Output the [x, y] coordinate of the center of the cell containing the given text.  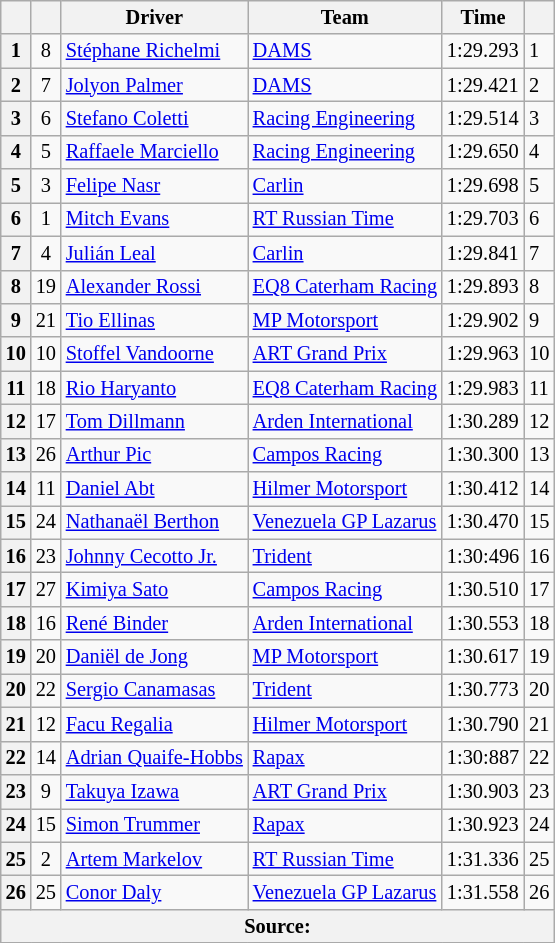
Team [345, 17]
Rio Haryanto [154, 388]
1:29.841 [483, 253]
1:30.923 [483, 825]
1:30.470 [483, 522]
René Binder [154, 623]
Daniël de Jong [154, 657]
Nathanaël Berthon [154, 522]
Time [483, 17]
1:29.983 [483, 388]
1:30:496 [483, 556]
1:30.553 [483, 623]
1:30.790 [483, 724]
Simon Trummer [154, 825]
1:29.650 [483, 152]
Facu Regalia [154, 724]
Kimiya Sato [154, 589]
Conor Daly [154, 892]
Felipe Nasr [154, 186]
Raffaele Marciello [154, 152]
27 [46, 589]
1:29.703 [483, 219]
1:29.293 [483, 51]
Sergio Canamasas [154, 690]
1:29.698 [483, 186]
1:30.300 [483, 455]
1:30.617 [483, 657]
1:29.893 [483, 287]
Adrian Quaife-Hobbs [154, 758]
Source: [278, 926]
Tom Dillmann [154, 421]
1:31.336 [483, 859]
Stéphane Richelmi [154, 51]
1:29.963 [483, 354]
Mitch Evans [154, 219]
1:29.902 [483, 320]
1:29.421 [483, 85]
Takuya Izawa [154, 791]
Johnny Cecotto Jr. [154, 556]
1:31.558 [483, 892]
1:30.903 [483, 791]
Tio Ellinas [154, 320]
Artem Markelov [154, 859]
1:30:887 [483, 758]
Stoffel Vandoorne [154, 354]
Daniel Abt [154, 489]
1:30.773 [483, 690]
Stefano Coletti [154, 118]
1:30.289 [483, 421]
1:29.514 [483, 118]
Alexander Rossi [154, 287]
Julián Leal [154, 253]
Arthur Pic [154, 455]
1:30.412 [483, 489]
Jolyon Palmer [154, 85]
Driver [154, 17]
1:30.510 [483, 589]
